Find where the given text appears and provide that cell's center as (X, Y) coordinate. 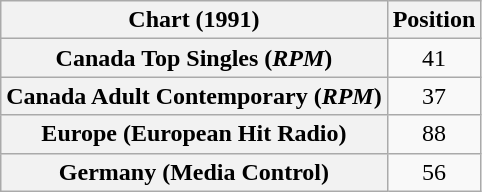
Canada Top Singles (RPM) (194, 58)
41 (434, 58)
Position (434, 20)
Chart (1991) (194, 20)
56 (434, 172)
Europe (European Hit Radio) (194, 134)
37 (434, 96)
88 (434, 134)
Germany (Media Control) (194, 172)
Canada Adult Contemporary (RPM) (194, 96)
